Find where the given text appears and provide that cell's center as [X, Y] coordinate. 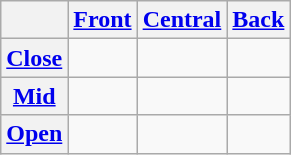
Central [182, 20]
Back [258, 20]
Mid [34, 96]
Close [34, 58]
Open [34, 134]
Front [102, 20]
